Locate the cell with the specified text and output its (x, y) center coordinate. 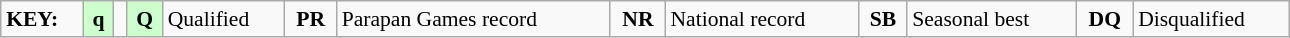
SB (884, 19)
Parapan Games record (474, 19)
Q (145, 19)
Qualified (224, 19)
Seasonal best (992, 19)
Disqualified (1211, 19)
National record (762, 19)
DQ (1104, 19)
KEY: (42, 19)
q (98, 19)
NR (638, 19)
PR (311, 19)
